Return the [X, Y] coordinate for the center point of the cell that contains the specified text.  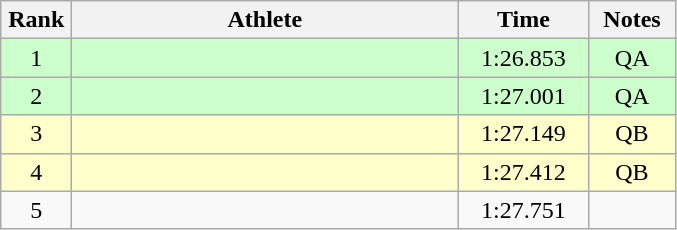
1:27.149 [524, 134]
5 [36, 210]
1:27.412 [524, 172]
1:26.853 [524, 58]
1:27.001 [524, 96]
4 [36, 172]
Notes [632, 20]
1 [36, 58]
Time [524, 20]
3 [36, 134]
1:27.751 [524, 210]
2 [36, 96]
Athlete [265, 20]
Rank [36, 20]
